Pinpoint the cell where the given text exists, returning its [x, y] midpoint coordinate. 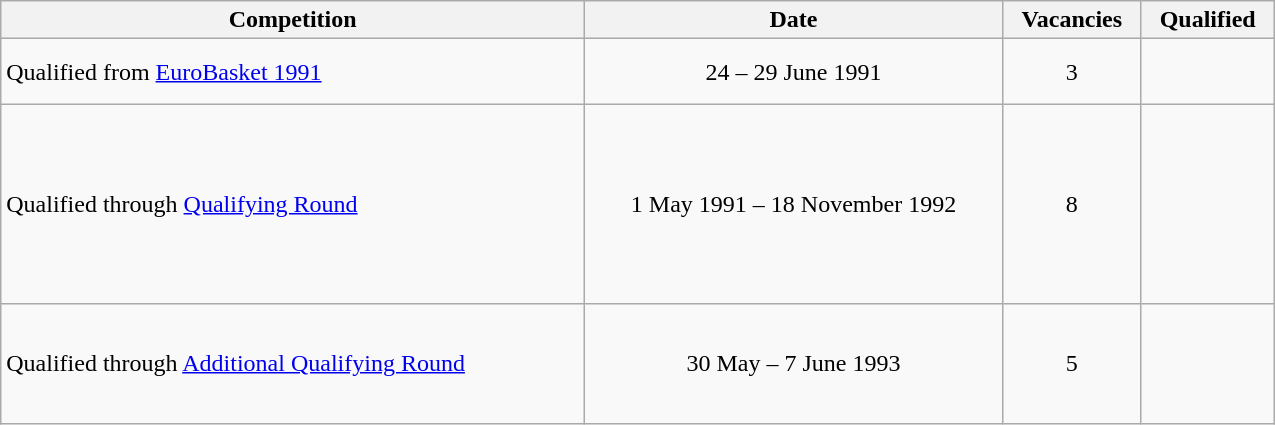
Qualified through Additional Qualifying Round [293, 364]
Qualified through Qualifying Round [293, 204]
Qualified [1208, 20]
1 May 1991 – 18 November 1992 [794, 204]
30 May – 7 June 1993 [794, 364]
Competition [293, 20]
Vacancies [1072, 20]
24 – 29 June 1991 [794, 72]
Qualified from EuroBasket 1991 [293, 72]
Date [794, 20]
3 [1072, 72]
8 [1072, 204]
5 [1072, 364]
